Search for the cell housing the specified text and yield its [x, y] center coordinate. 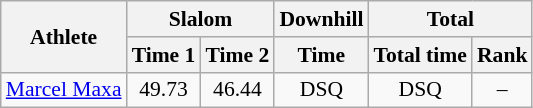
Time 2 [237, 55]
Rank [502, 55]
Marcel Maxa [64, 90]
Downhill [321, 19]
49.73 [164, 90]
Athlete [64, 36]
Time [321, 55]
Total [450, 19]
– [502, 90]
46.44 [237, 90]
Time 1 [164, 55]
Total time [420, 55]
Slalom [201, 19]
